Extract the [x, y] coordinate from the center of the cell holding the provided text.  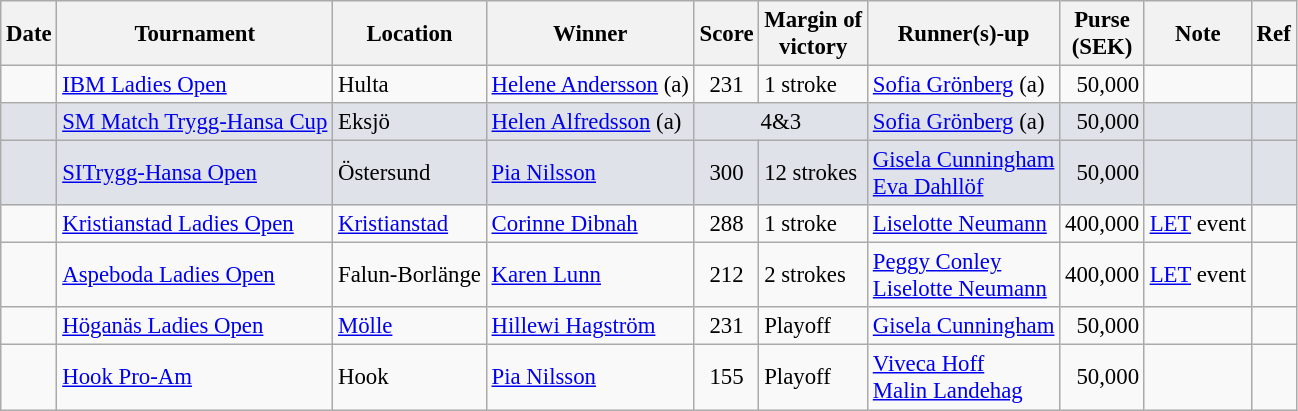
4&3 [780, 122]
IBM Ladies Open [195, 85]
Note [1198, 34]
Purse(SEK) [1102, 34]
Östersund [410, 174]
Falun-Borlänge [410, 276]
2 strokes [814, 276]
Höganäs Ladies Open [195, 327]
Hillewi Hagström [590, 327]
Mölle [410, 327]
Ref [1274, 34]
SITrygg-Hansa Open [195, 174]
Helene Andersson (a) [590, 85]
Tournament [195, 34]
Liselotte Neumann [964, 224]
Score [726, 34]
Peggy Conley Liselotte Neumann [964, 276]
SM Match Trygg-Hansa Cup [195, 122]
Hook Pro-Am [195, 378]
12 strokes [814, 174]
300 [726, 174]
Gisela Cunningham Eva Dahllöf [964, 174]
Hulta [410, 85]
Eksjö [410, 122]
Aspeboda Ladies Open [195, 276]
288 [726, 224]
Viveca Hoff Malin Landehag [964, 378]
Runner(s)-up [964, 34]
Margin ofvictory [814, 34]
212 [726, 276]
Winner [590, 34]
Helen Alfredsson (a) [590, 122]
Karen Lunn [590, 276]
Hook [410, 378]
Date [29, 34]
Location [410, 34]
Corinne Dibnah [590, 224]
Gisela Cunningham [964, 327]
Kristianstad Ladies Open [195, 224]
Kristianstad [410, 224]
155 [726, 378]
